Return the [x, y] coordinate for the center point of the cell that contains the specified text.  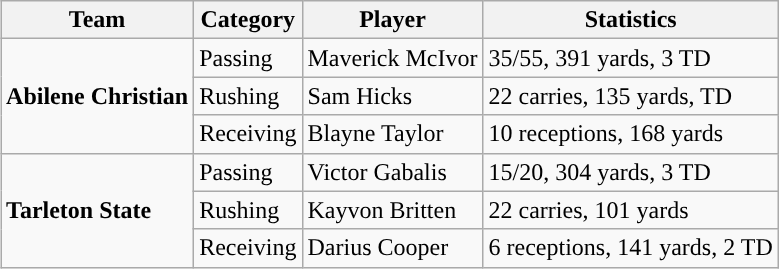
Darius Cooper [392, 248]
Team [98, 20]
15/20, 304 yards, 3 TD [630, 172]
22 carries, 135 yards, TD [630, 96]
Tarleton State [98, 210]
Kayvon Britten [392, 210]
35/55, 391 yards, 3 TD [630, 58]
Blayne Taylor [392, 134]
10 receptions, 168 yards [630, 134]
Maverick McIvor [392, 58]
Abilene Christian [98, 96]
Victor Gabalis [392, 172]
Statistics [630, 20]
6 receptions, 141 yards, 2 TD [630, 248]
22 carries, 101 yards [630, 210]
Sam Hicks [392, 96]
Category [248, 20]
Player [392, 20]
